Identify which cell holds the provided text, then report its (x, y) central coordinate. 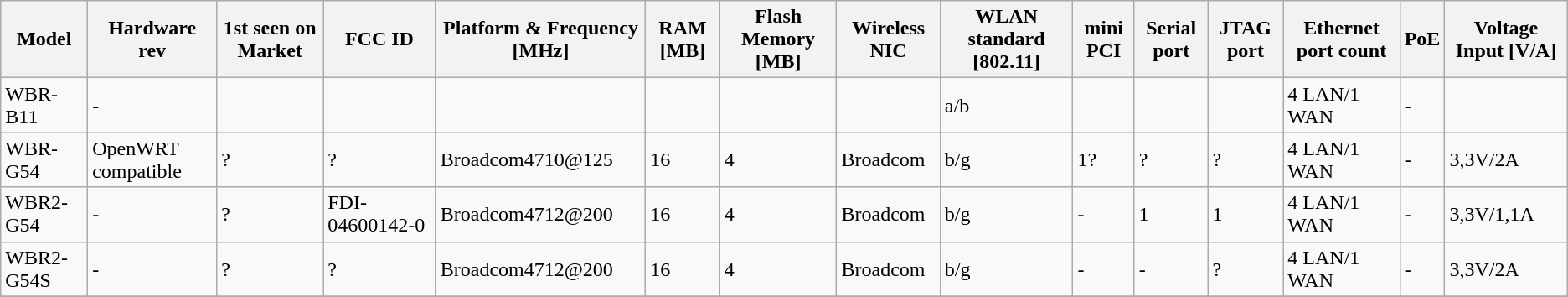
WBR-B11 (44, 106)
Wireless NIC (888, 39)
Broadcom4710@125 (541, 159)
mini PCI (1104, 39)
Serial port (1171, 39)
3,3V/1,1A (1506, 215)
RAM [MB] (683, 39)
FDI-04600142-0 (380, 215)
1st seen on Market (270, 39)
WLAN standard [802.11] (1007, 39)
Model (44, 39)
WBR2-G54 (44, 215)
OpenWRT compatible (152, 159)
1? (1104, 159)
Hardware rev (152, 39)
WBR2-G54S (44, 268)
WBR-G54 (44, 159)
PoE (1422, 39)
a/b (1007, 106)
Platform & Frequency [MHz] (541, 39)
FCC ID (380, 39)
Flash Memory [MB] (778, 39)
Ethernet port count (1342, 39)
JTAG port (1246, 39)
Voltage Input [V/A] (1506, 39)
